Identify which cell holds the provided text, then report its (x, y) central coordinate. 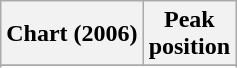
Chart (2006) (72, 34)
Peakposition (189, 34)
